Return [X, Y] of the center of cell containing provided text 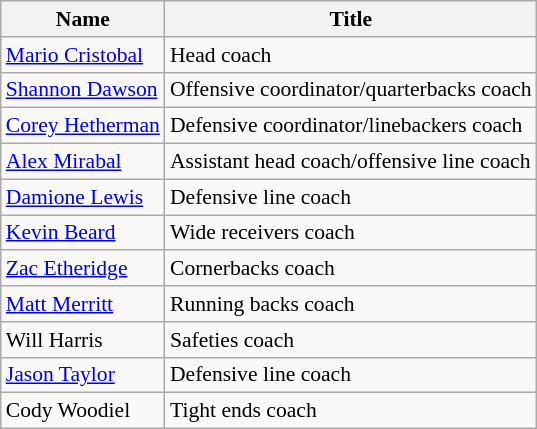
Damione Lewis [83, 197]
Mario Cristobal [83, 55]
Tight ends coach [351, 411]
Jason Taylor [83, 375]
Shannon Dawson [83, 90]
Matt Merritt [83, 304]
Alex Mirabal [83, 162]
Name [83, 19]
Cornerbacks coach [351, 269]
Head coach [351, 55]
Defensive coordinator/linebackers coach [351, 126]
Zac Etheridge [83, 269]
Corey Hetherman [83, 126]
Kevin Beard [83, 233]
Title [351, 19]
Offensive coordinator/quarterbacks coach [351, 90]
Wide receivers coach [351, 233]
Safeties coach [351, 340]
Will Harris [83, 340]
Running backs coach [351, 304]
Cody Woodiel [83, 411]
Assistant head coach/offensive line coach [351, 162]
